Identify which cell holds the provided text, then report its [x, y] central coordinate. 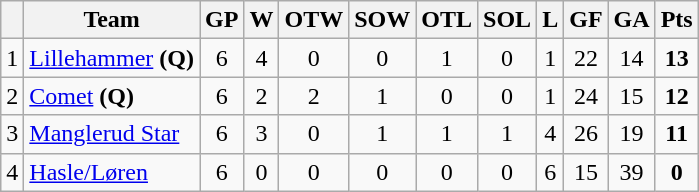
Hasle/Løren [112, 172]
24 [586, 96]
OTW [314, 20]
11 [676, 134]
SOL [508, 20]
Manglerud Star [112, 134]
Team [112, 20]
13 [676, 58]
12 [676, 96]
OTL [447, 20]
Pts [676, 20]
GF [586, 20]
Comet (Q) [112, 96]
26 [586, 134]
L [550, 20]
Lillehammer (Q) [112, 58]
39 [632, 172]
SOW [382, 20]
GA [632, 20]
W [262, 20]
19 [632, 134]
22 [586, 58]
GP [222, 20]
14 [632, 58]
